Return the [x, y] coordinate for the center point of the cell that contains the specified text.  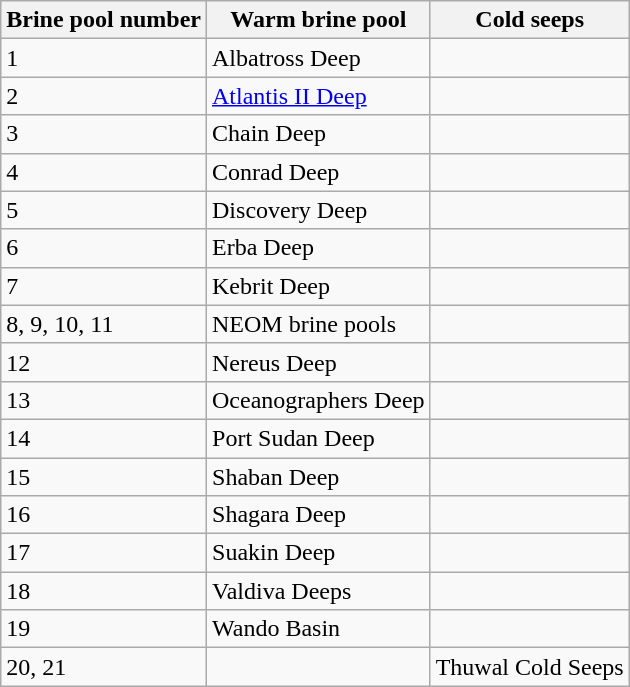
Nereus Deep [319, 362]
15 [104, 477]
16 [104, 515]
8, 9, 10, 11 [104, 324]
Suakin Deep [319, 553]
Port Sudan Deep [319, 438]
Valdiva Deeps [319, 591]
Cold seeps [530, 20]
Atlantis II Deep [319, 96]
Warm brine pool [319, 20]
Brine pool number [104, 20]
12 [104, 362]
18 [104, 591]
19 [104, 629]
Shagara Deep [319, 515]
Thuwal Cold Seeps [530, 667]
Wando Basin [319, 629]
Shaban Deep [319, 477]
Discovery Deep [319, 210]
Erba Deep [319, 248]
17 [104, 553]
20, 21 [104, 667]
Oceanographers Deep [319, 400]
5 [104, 210]
14 [104, 438]
2 [104, 96]
1 [104, 58]
7 [104, 286]
6 [104, 248]
13 [104, 400]
Conrad Deep [319, 172]
4 [104, 172]
NEOM brine pools [319, 324]
Chain Deep [319, 134]
Albatross Deep [319, 58]
Kebrit Deep [319, 286]
3 [104, 134]
